Detect which cell encompasses the target text, then output its (x, y) center coordinate. 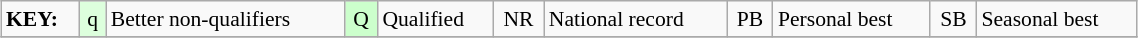
Better non-qualifiers (226, 19)
PB (750, 19)
Seasonal best (1056, 19)
KEY: (40, 19)
NR (518, 19)
Q (361, 19)
National record (636, 19)
Personal best (852, 19)
Qualified (435, 19)
q (92, 19)
SB (953, 19)
